Return the (x, y) coordinate for the center point of the cell that contains the specified text.  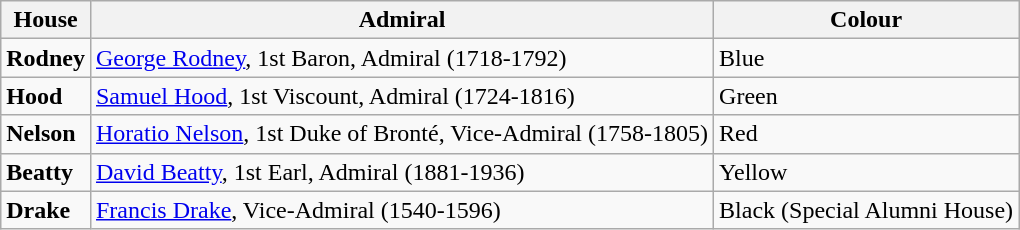
Francis Drake, Vice-Admiral (1540-1596) (402, 210)
Samuel Hood, 1st Viscount, Admiral (1724-1816) (402, 96)
Blue (866, 58)
House (46, 20)
Yellow (866, 172)
David Beatty, 1st Earl, Admiral (1881-1936) (402, 172)
Beatty (46, 172)
Admiral (402, 20)
Green (866, 96)
Nelson (46, 134)
Colour (866, 20)
George Rodney, 1st Baron, Admiral (1718-1792) (402, 58)
Rodney (46, 58)
Black (Special Alumni House) (866, 210)
Horatio Nelson, 1st Duke of Bronté, Vice-Admiral (1758-1805) (402, 134)
Red (866, 134)
Drake (46, 210)
Hood (46, 96)
